Output the [x, y] coordinate of the center of the cell containing the given text.  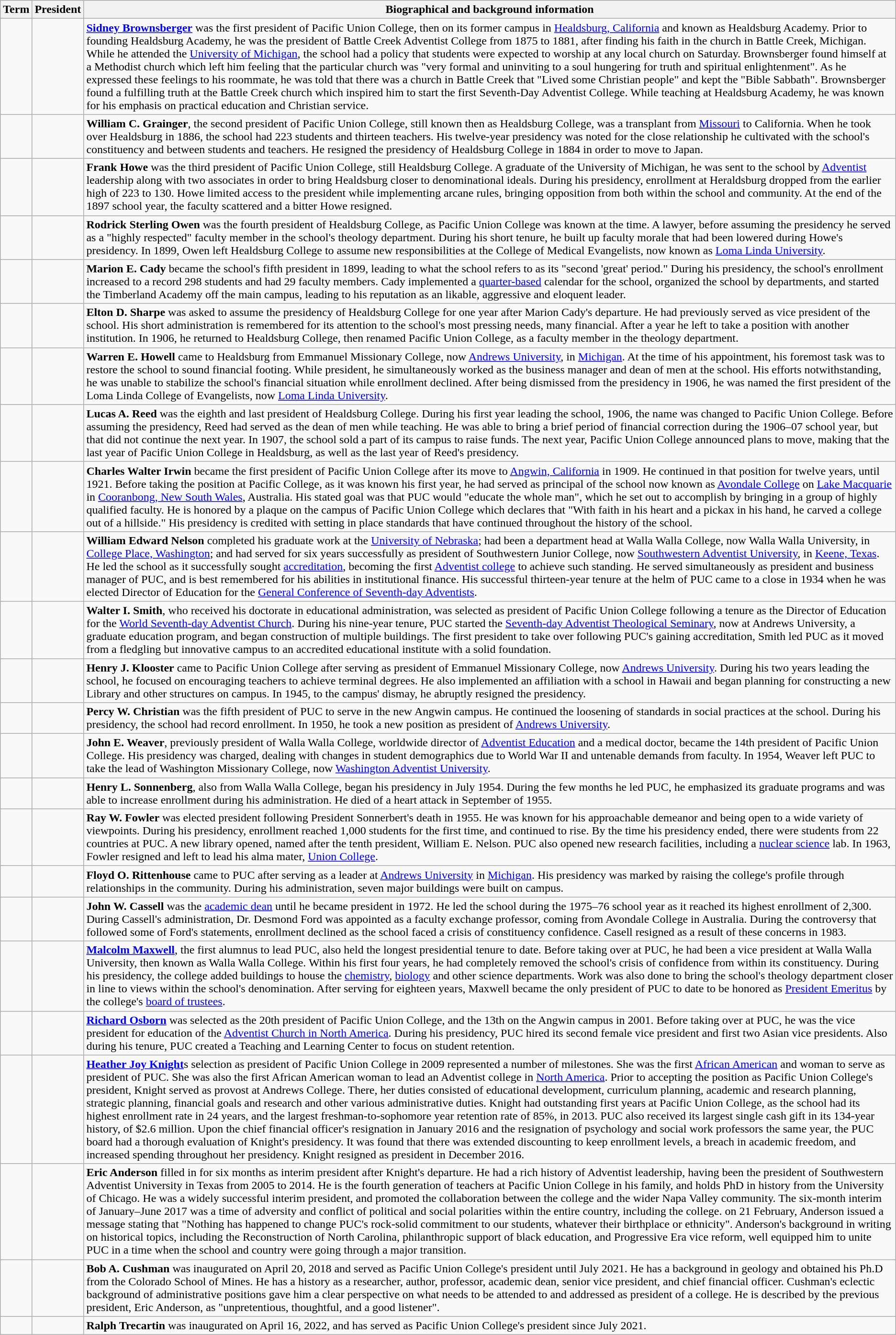
President [58, 10]
Biographical and background information [490, 10]
Term [16, 10]
Ralph Trecartin was inaugurated on April 16, 2022, and has served as Pacific Union College's president since July 2021. [490, 1325]
